Return the (X, Y) coordinate for the center point of the cell that contains the specified text.  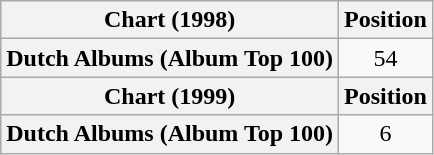
54 (386, 58)
Chart (1998) (170, 20)
6 (386, 134)
Chart (1999) (170, 96)
